Return the (X, Y) coordinate for the center point of the cell that contains the specified text.  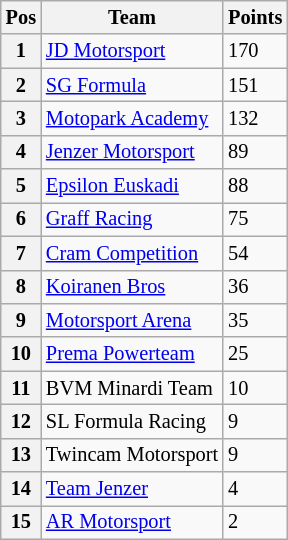
Jenzer Motorsport (132, 152)
Team (132, 17)
5 (21, 186)
Graff Racing (132, 219)
14 (21, 489)
25 (255, 354)
Koiranen Bros (132, 287)
11 (21, 388)
Cram Competition (132, 253)
BVM Minardi Team (132, 388)
AR Motorsport (132, 522)
88 (255, 186)
7 (21, 253)
Points (255, 17)
13 (21, 455)
36 (255, 287)
Motorsport Arena (132, 320)
3 (21, 118)
12 (21, 421)
170 (255, 51)
Prema Powerteam (132, 354)
Pos (21, 17)
54 (255, 253)
JD Motorsport (132, 51)
Motopark Academy (132, 118)
SL Formula Racing (132, 421)
89 (255, 152)
Twincam Motorsport (132, 455)
6 (21, 219)
SG Formula (132, 85)
151 (255, 85)
15 (21, 522)
75 (255, 219)
Team Jenzer (132, 489)
35 (255, 320)
Epsilon Euskadi (132, 186)
1 (21, 51)
8 (21, 287)
132 (255, 118)
